Search for the cell housing the specified text and yield its [x, y] center coordinate. 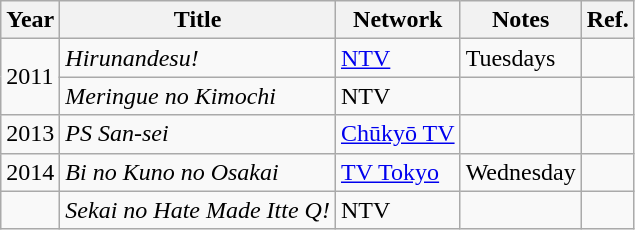
Wednesday [520, 172]
2011 [30, 77]
Meringue no Kimochi [198, 96]
Ref. [608, 20]
PS San-sei [198, 134]
Hirunandesu! [198, 58]
Sekai no Hate Made Itte Q! [198, 210]
2013 [30, 134]
Chūkyō TV [398, 134]
Notes [520, 20]
TV Tokyo [398, 172]
Bi no Kuno no Osakai [198, 172]
Year [30, 20]
2014 [30, 172]
Title [198, 20]
Tuesdays [520, 58]
Network [398, 20]
